Identify which cell holds the provided text, then report its (x, y) central coordinate. 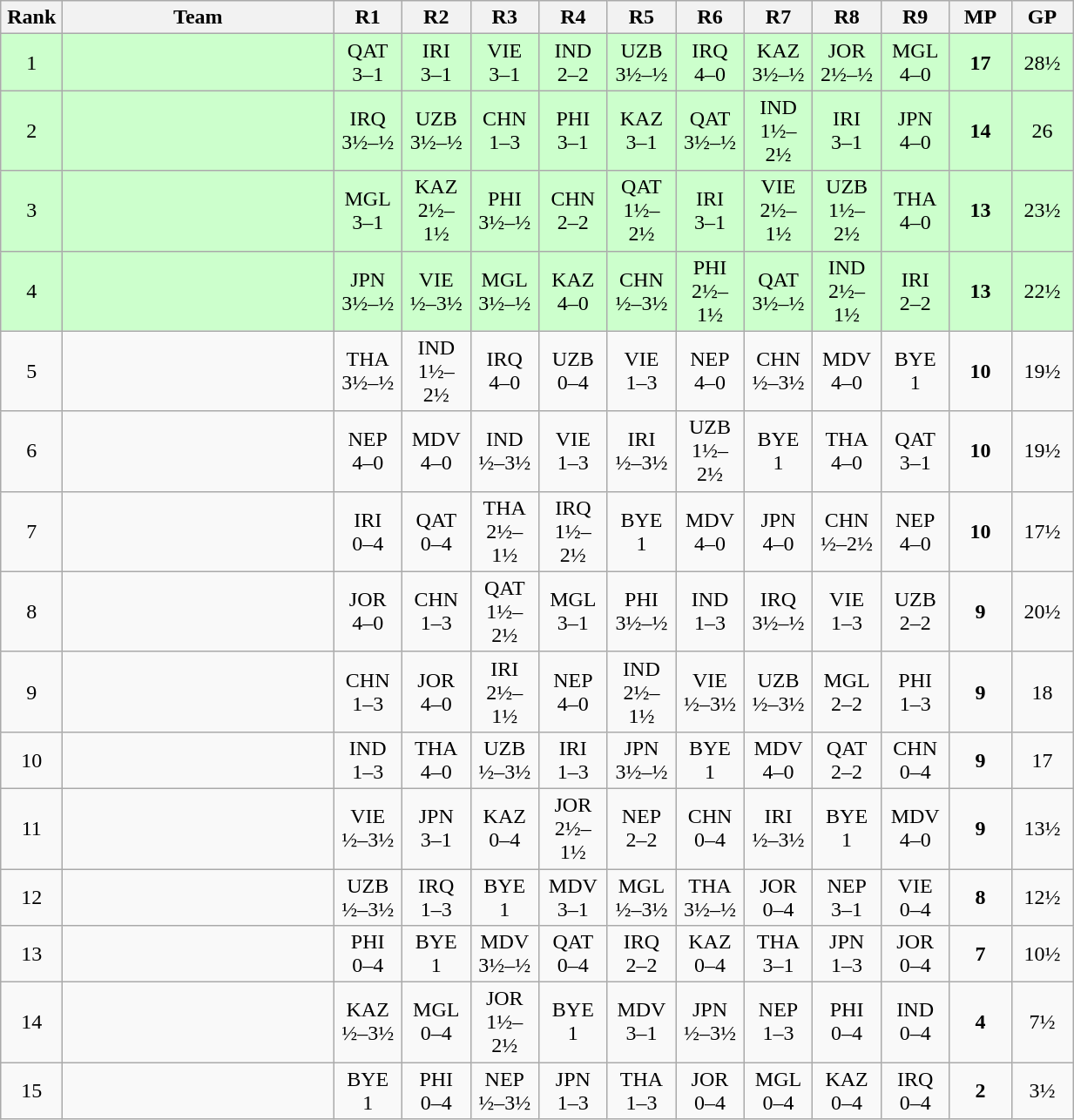
THA2½–1½ (505, 531)
THA3–1 (779, 955)
UZB0–4 (573, 371)
IRQ1½–2½ (573, 531)
IRQ2–2 (641, 955)
VIE2½–1½ (779, 211)
NEP3–1 (847, 897)
R9 (915, 17)
IRQ0–4 (915, 1090)
CHN2–2 (573, 211)
VIE0–4 (915, 897)
R6 (711, 17)
IND2–2 (573, 63)
PHI2½–1½ (711, 291)
12 (31, 897)
JOR2½–1½ (573, 828)
JPN½–3½ (711, 1022)
Team (199, 17)
Rank (31, 17)
PHI3–1 (573, 131)
R3 (505, 17)
IND½–3½ (505, 451)
R1 (368, 17)
VIE3–1 (505, 63)
6 (31, 451)
IRI1–3 (573, 759)
NEP½–3½ (505, 1090)
KAZ3½–½ (779, 63)
3½ (1042, 1090)
28½ (1042, 63)
26 (1042, 131)
10½ (1042, 955)
IRI2½–1½ (505, 692)
PHI1–3 (915, 692)
R8 (847, 17)
MP (981, 17)
13½ (1042, 828)
15 (31, 1090)
CHN½–2½ (847, 531)
MGL3½–½ (505, 291)
R4 (573, 17)
MDV3½–½ (505, 955)
NEP2–2 (641, 828)
R5 (641, 17)
KAZ4–0 (573, 291)
GP (1042, 17)
QAT2–2 (847, 759)
IRI2–2 (915, 291)
IRI0–4 (368, 531)
7½ (1042, 1022)
1 (31, 63)
MGL½–3½ (641, 897)
KAZ3–1 (641, 131)
THA1–3 (641, 1090)
IRQ1–3 (436, 897)
20½ (1042, 611)
UZB2–2 (915, 611)
IND0–4 (915, 1022)
MGL2–2 (847, 692)
R2 (436, 17)
18 (1042, 692)
NEP1–3 (779, 1022)
23½ (1042, 211)
5 (31, 371)
JOR1½–2½ (505, 1022)
12½ (1042, 897)
KAZ½–3½ (368, 1022)
17½ (1042, 531)
MGL4–0 (915, 63)
11 (31, 828)
KAZ2½–1½ (436, 211)
JPN3–1 (436, 828)
JOR2½–½ (847, 63)
3 (31, 211)
R7 (779, 17)
22½ (1042, 291)
